Search for the cell housing the specified text and yield its (X, Y) center coordinate. 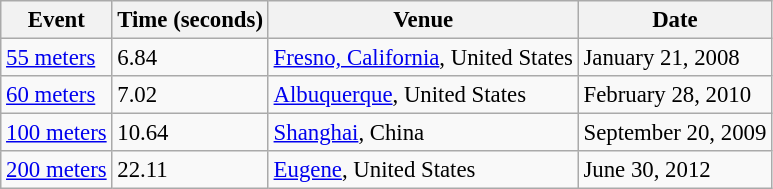
Eugene, United States (423, 170)
February 28, 2010 (674, 95)
60 meters (56, 95)
Venue (423, 20)
10.64 (190, 133)
22.11 (190, 170)
55 meters (56, 58)
Time (seconds) (190, 20)
Event (56, 20)
Shanghai, China (423, 133)
100 meters (56, 133)
Date (674, 20)
200 meters (56, 170)
6.84 (190, 58)
September 20, 2009 (674, 133)
7.02 (190, 95)
Fresno, California, United States (423, 58)
June 30, 2012 (674, 170)
January 21, 2008 (674, 58)
Albuquerque, United States (423, 95)
